Find where the given text appears and provide that cell's center as [x, y] coordinate. 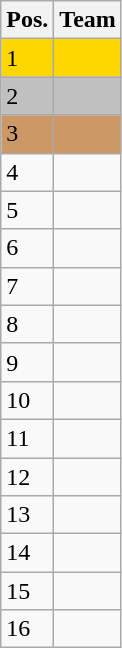
10 [28, 400]
15 [28, 591]
Team [88, 20]
3 [28, 134]
6 [28, 248]
1 [28, 58]
4 [28, 172]
Pos. [28, 20]
16 [28, 629]
2 [28, 96]
5 [28, 210]
8 [28, 324]
12 [28, 477]
11 [28, 438]
7 [28, 286]
14 [28, 553]
13 [28, 515]
9 [28, 362]
